Scan for the cell matching the given text and deliver its (X, Y) coordinate at center. 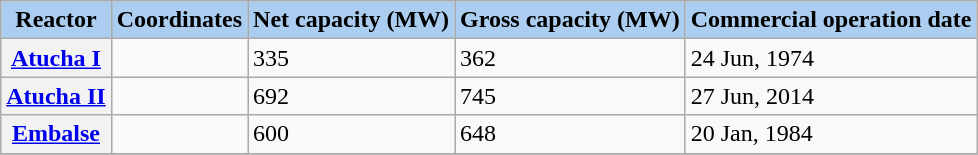
Gross capacity (MW) (570, 20)
24 Jun, 1974 (831, 58)
600 (352, 134)
20 Jan, 1984 (831, 134)
Embalse (56, 134)
Commercial operation date (831, 20)
Coordinates (179, 20)
Reactor (56, 20)
Atucha II (56, 96)
648 (570, 134)
Atucha I (56, 58)
362 (570, 58)
692 (352, 96)
Net capacity (MW) (352, 20)
27 Jun, 2014 (831, 96)
335 (352, 58)
745 (570, 96)
